From the cell containing the given text, extract its center point as [X, Y] coordinate. 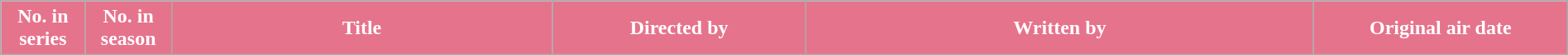
No. inseason [128, 28]
Written by [1060, 28]
Original air date [1441, 28]
Title [361, 28]
No. inseries [43, 28]
Directed by [680, 28]
